From the cell containing the given text, extract its center point as (x, y) coordinate. 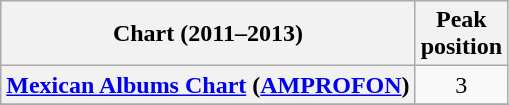
Peakposition (461, 34)
Mexican Albums Chart (AMPROFON) (208, 85)
Chart (2011–2013) (208, 34)
3 (461, 85)
